Extract the (x, y) coordinate from the center of the cell holding the provided text.  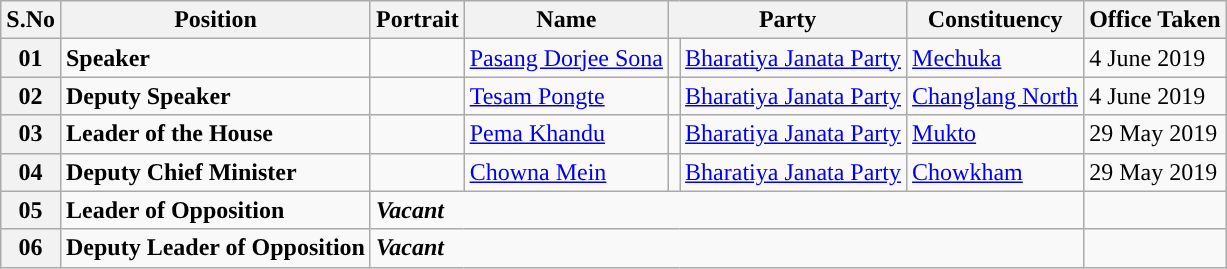
S.No (31, 20)
Constituency (996, 20)
Tesam Pongte (566, 96)
03 (31, 134)
Leader of Opposition (215, 210)
Changlang North (996, 96)
Deputy Leader of Opposition (215, 248)
Leader of the House (215, 134)
Mechuka (996, 58)
Name (566, 20)
Pasang Dorjee Sona (566, 58)
Office Taken (1155, 20)
Position (215, 20)
04 (31, 172)
Portrait (417, 20)
02 (31, 96)
05 (31, 210)
Speaker (215, 58)
Chowkham (996, 172)
Deputy Chief Minister (215, 172)
Mukto (996, 134)
06 (31, 248)
01 (31, 58)
Party (788, 20)
Chowna Mein (566, 172)
Pema Khandu (566, 134)
Deputy Speaker (215, 96)
